Capture the cell that displays the provided text and extract its (x, y) central coordinate. 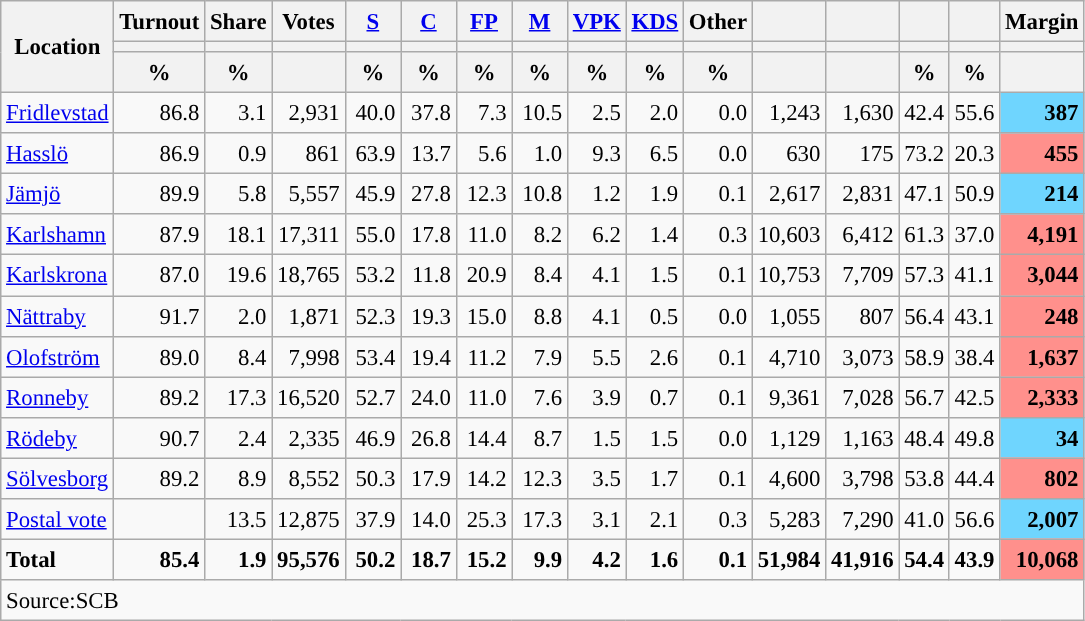
25.3 (484, 520)
34 (1042, 438)
20.3 (974, 154)
55.0 (373, 234)
43.9 (974, 560)
37.8 (429, 114)
2.5 (596, 114)
56.7 (924, 398)
14.0 (429, 520)
Karlshamn (58, 234)
26.8 (429, 438)
1,637 (1042, 356)
40.0 (373, 114)
807 (862, 316)
387 (1042, 114)
89.9 (160, 194)
55.6 (974, 114)
54.4 (924, 560)
6.2 (596, 234)
1,630 (862, 114)
1.7 (654, 478)
38.4 (974, 356)
7.9 (540, 356)
8.7 (540, 438)
37.9 (373, 520)
1,243 (788, 114)
91.7 (160, 316)
56.4 (924, 316)
87.9 (160, 234)
19.4 (429, 356)
M (540, 22)
4,191 (1042, 234)
1.4 (654, 234)
87.0 (160, 276)
9.9 (540, 560)
50.3 (373, 478)
51,984 (788, 560)
1,163 (862, 438)
214 (1042, 194)
KDS (654, 22)
14.2 (484, 478)
C (429, 22)
52.7 (373, 398)
630 (788, 154)
Other (718, 22)
50.9 (974, 194)
2.1 (654, 520)
47.1 (924, 194)
Hasslö (58, 154)
2.6 (654, 356)
455 (1042, 154)
Location (58, 47)
90.7 (160, 438)
2.4 (238, 438)
Votes (308, 22)
3,798 (862, 478)
17.8 (429, 234)
41.0 (924, 520)
3.5 (596, 478)
3,073 (862, 356)
10,603 (788, 234)
8.2 (540, 234)
3.9 (596, 398)
19.3 (429, 316)
63.9 (373, 154)
15.0 (484, 316)
12,875 (308, 520)
53.4 (373, 356)
10.5 (540, 114)
20.9 (484, 276)
27.8 (429, 194)
9,361 (788, 398)
2,831 (862, 194)
5.5 (596, 356)
1,871 (308, 316)
42.5 (974, 398)
7,290 (862, 520)
0.5 (654, 316)
13.7 (429, 154)
10,753 (788, 276)
1,055 (788, 316)
Ronneby (58, 398)
17.9 (429, 478)
Postal vote (58, 520)
6,412 (862, 234)
5,557 (308, 194)
7.6 (540, 398)
56.6 (974, 520)
1,129 (788, 438)
Rödeby (58, 438)
802 (1042, 478)
0.9 (238, 154)
Turnout (160, 22)
13.5 (238, 520)
8.8 (540, 316)
1.6 (654, 560)
7,998 (308, 356)
11.2 (484, 356)
53.8 (924, 478)
Fridlevstad (58, 114)
VPK (596, 22)
2,617 (788, 194)
5,283 (788, 520)
52.3 (373, 316)
3,044 (1042, 276)
175 (862, 154)
73.2 (924, 154)
18.7 (429, 560)
57.3 (924, 276)
18,765 (308, 276)
43.1 (974, 316)
8.9 (238, 478)
FP (484, 22)
8,552 (308, 478)
95,576 (308, 560)
4.2 (596, 560)
Nättraby (58, 316)
S (373, 22)
48.4 (924, 438)
Share (238, 22)
49.8 (974, 438)
Olofström (58, 356)
2,931 (308, 114)
4,600 (788, 478)
15.2 (484, 560)
Jämjö (58, 194)
Total (58, 560)
14.4 (484, 438)
10.8 (540, 194)
45.9 (373, 194)
41,916 (862, 560)
37.0 (974, 234)
61.3 (924, 234)
2,335 (308, 438)
50.2 (373, 560)
16,520 (308, 398)
2,333 (1042, 398)
7,709 (862, 276)
58.9 (924, 356)
2,007 (1042, 520)
Source:SCB (542, 600)
86.9 (160, 154)
1.0 (540, 154)
85.4 (160, 560)
7.3 (484, 114)
41.1 (974, 276)
248 (1042, 316)
19.6 (238, 276)
9.3 (596, 154)
1.2 (596, 194)
18.1 (238, 234)
Margin (1042, 22)
5.8 (238, 194)
7,028 (862, 398)
Sölvesborg (58, 478)
17,311 (308, 234)
11.8 (429, 276)
89.0 (160, 356)
6.5 (654, 154)
861 (308, 154)
53.2 (373, 276)
0.7 (654, 398)
5.6 (484, 154)
24.0 (429, 398)
86.8 (160, 114)
Karlskrona (58, 276)
46.9 (373, 438)
4,710 (788, 356)
44.4 (974, 478)
42.4 (924, 114)
10,068 (1042, 560)
